Identify which cell holds the provided text, then report its (X, Y) central coordinate. 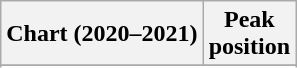
Chart (2020–2021) (102, 34)
Peak position (249, 34)
